Output the [X, Y] coordinate of the center of the cell containing the given text.  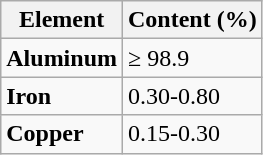
≥ 98.9 [193, 58]
Aluminum [62, 58]
Iron [62, 96]
Copper [62, 134]
0.15-0.30 [193, 134]
Element [62, 20]
0.30-0.80 [193, 96]
Content (%) [193, 20]
